Extract the (X, Y) coordinate from the center of the cell holding the provided text.  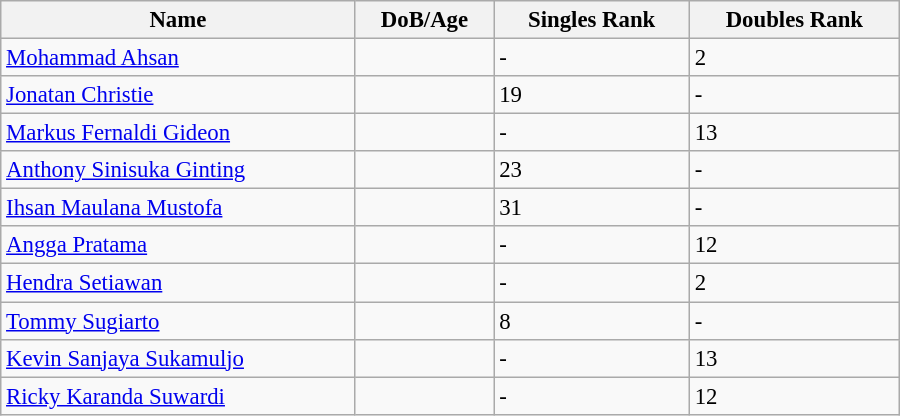
Name (178, 20)
Kevin Sanjaya Sukamuljo (178, 358)
Doubles Rank (794, 20)
Ihsan Maulana Mustofa (178, 208)
23 (592, 170)
DoB/Age (424, 20)
Angga Pratama (178, 245)
Markus Fernaldi Gideon (178, 133)
8 (592, 321)
Hendra Setiawan (178, 283)
Ricky Karanda Suwardi (178, 396)
Tommy Sugiarto (178, 321)
31 (592, 208)
19 (592, 95)
Anthony Sinisuka Ginting (178, 170)
Singles Rank (592, 20)
Mohammad Ahsan (178, 58)
Jonatan Christie (178, 95)
